Capture the cell that displays the provided text and extract its [X, Y] central coordinate. 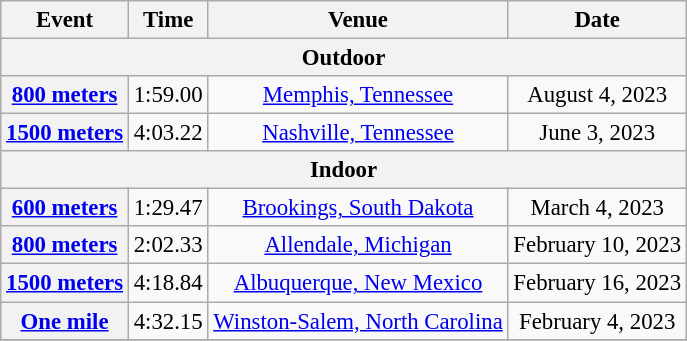
1:59.00 [168, 95]
Outdoor [344, 58]
Winston-Salem, North Carolina [358, 321]
2:02.33 [168, 245]
One mile [65, 321]
March 4, 2023 [597, 208]
Venue [358, 20]
August 4, 2023 [597, 95]
Allendale, Michigan [358, 245]
February 10, 2023 [597, 245]
Indoor [344, 170]
Nashville, Tennessee [358, 133]
4:18.84 [168, 283]
Brookings, South Dakota [358, 208]
4:32.15 [168, 321]
Memphis, Tennessee [358, 95]
600 meters [65, 208]
Albuquerque, New Mexico [358, 283]
Time [168, 20]
February 4, 2023 [597, 321]
1:29.47 [168, 208]
June 3, 2023 [597, 133]
Date [597, 20]
4:03.22 [168, 133]
Event [65, 20]
February 16, 2023 [597, 283]
